Extract the (X, Y) coordinate from the center of the cell holding the provided text.  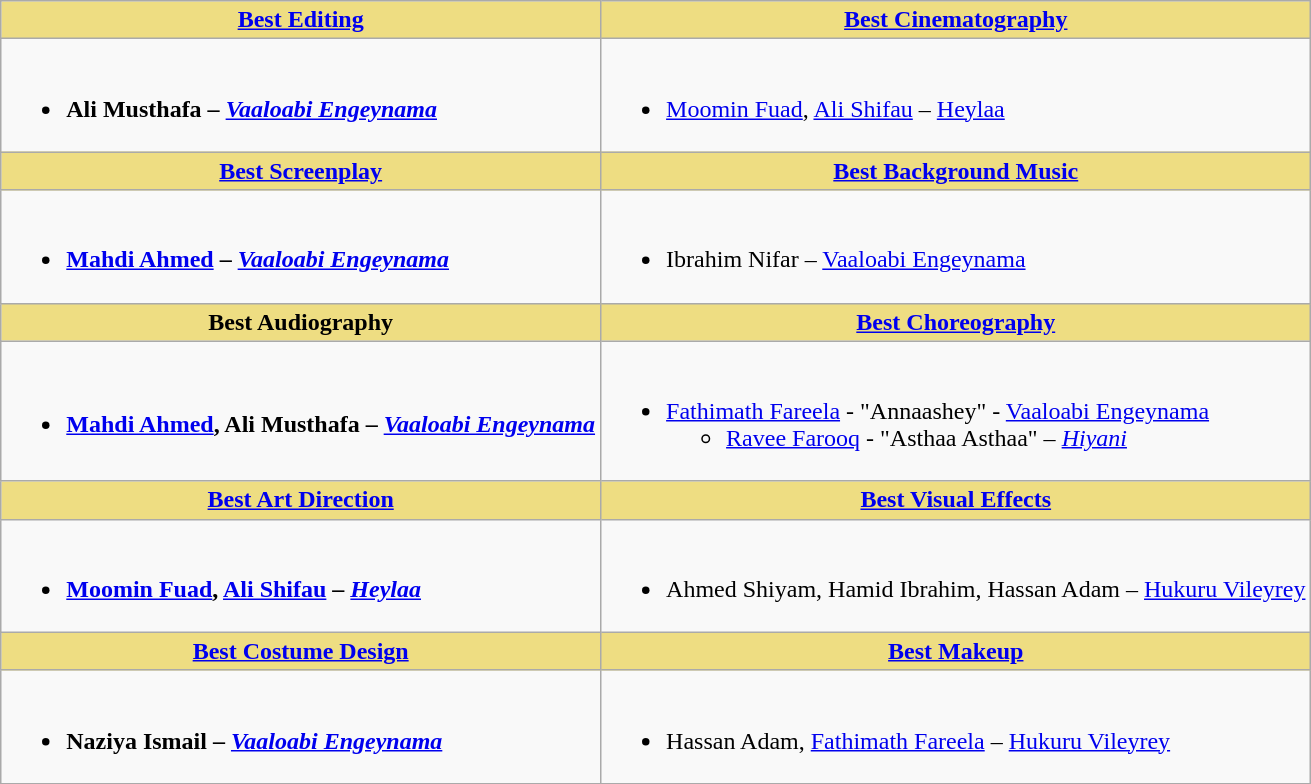
Naziya Ismail – Vaaloabi Engeynama (301, 726)
Best Editing (301, 20)
Best Choreography (956, 322)
Best Art Direction (301, 500)
Best Makeup (956, 651)
Best Screenplay (301, 171)
Mahdi Ahmed – Vaaloabi Engeynama (301, 246)
Fathimath Fareela - "Annaashey" - Vaaloabi EngeynamaRavee Farooq - "Asthaa Asthaa" – Hiyani (956, 411)
Ibrahim Nifar – Vaaloabi Engeynama (956, 246)
Ali Musthafa – Vaaloabi Engeynama (301, 96)
Best Cinematography (956, 20)
Best Background Music (956, 171)
Best Audiography (301, 322)
Hassan Adam, Fathimath Fareela – Hukuru Vileyrey (956, 726)
Best Costume Design (301, 651)
Ahmed Shiyam, Hamid Ibrahim, Hassan Adam – Hukuru Vileyrey (956, 576)
Mahdi Ahmed, Ali Musthafa – Vaaloabi Engeynama (301, 411)
Best Visual Effects (956, 500)
